Output the (X, Y) coordinate of the center of the cell containing the given text.  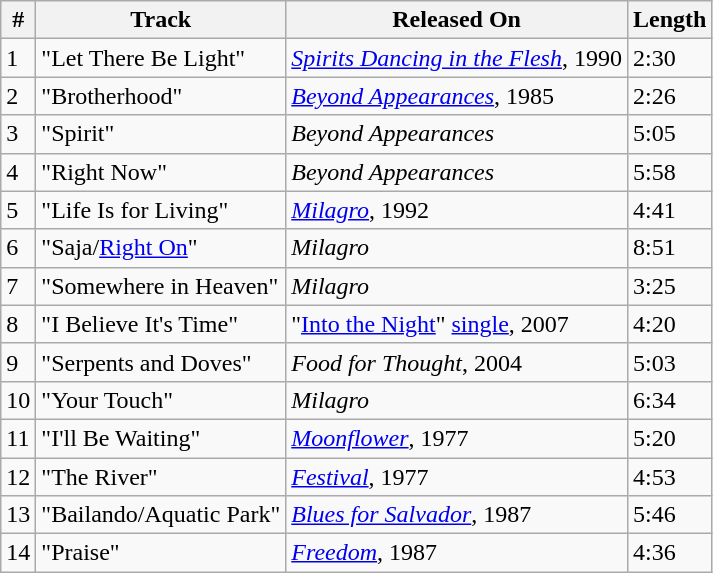
10 (18, 400)
"Serpents and Doves" (161, 362)
5:05 (669, 134)
"Your Touch" (161, 400)
Milagro, 1992 (457, 210)
Moonflower, 1977 (457, 438)
Beyond Appearances, 1985 (457, 96)
1 (18, 58)
5:03 (669, 362)
6:34 (669, 400)
Festival, 1977 (457, 477)
Food for Thought, 2004 (457, 362)
5:20 (669, 438)
2:30 (669, 58)
11 (18, 438)
"I Believe It's Time" (161, 324)
13 (18, 515)
2 (18, 96)
Blues for Salvador, 1987 (457, 515)
"Praise" (161, 553)
3:25 (669, 286)
"Spirit" (161, 134)
9 (18, 362)
Track (161, 20)
5:58 (669, 172)
4:41 (669, 210)
4 (18, 172)
"Right Now" (161, 172)
4:20 (669, 324)
5 (18, 210)
"Brotherhood" (161, 96)
5:46 (669, 515)
"Saja/Right On" (161, 248)
Spirits Dancing in the Flesh, 1990 (457, 58)
8:51 (669, 248)
"Let There Be Light" (161, 58)
3 (18, 134)
"The River" (161, 477)
Length (669, 20)
"Bailando/Aquatic Park" (161, 515)
# (18, 20)
6 (18, 248)
2:26 (669, 96)
"Into the Night" single, 2007 (457, 324)
"I'll Be Waiting" (161, 438)
4:53 (669, 477)
7 (18, 286)
8 (18, 324)
14 (18, 553)
12 (18, 477)
Freedom, 1987 (457, 553)
"Life Is for Living" (161, 210)
Released On (457, 20)
4:36 (669, 553)
"Somewhere in Heaven" (161, 286)
